From the cell containing the given text, extract its center point as [X, Y] coordinate. 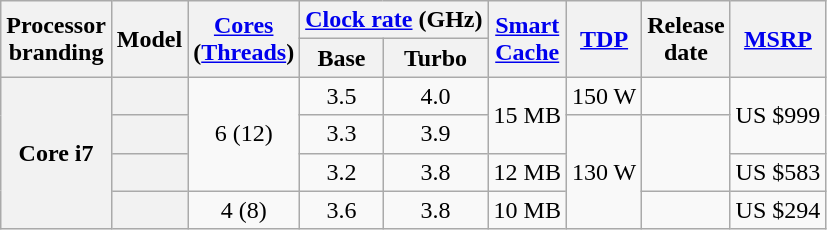
MSRP [778, 39]
4.0 [436, 96]
150 W [604, 96]
10 MB [527, 210]
4 (8) [244, 210]
Core i7 [56, 153]
3.5 [342, 96]
3.9 [436, 134]
US $999 [778, 115]
12 MB [527, 172]
15 MB [527, 115]
130 W [604, 172]
Clock rate (GHz) [394, 20]
3.3 [342, 134]
Model [149, 39]
Base [342, 58]
Cores(Threads) [244, 39]
6 (12) [244, 134]
Releasedate [686, 39]
US $294 [778, 210]
TDP [604, 39]
US $583 [778, 172]
Turbo [436, 58]
3.2 [342, 172]
Processorbranding [56, 39]
3.6 [342, 210]
SmartCache [527, 39]
